Scan for the cell matching the given text and deliver its [x, y] coordinate at center. 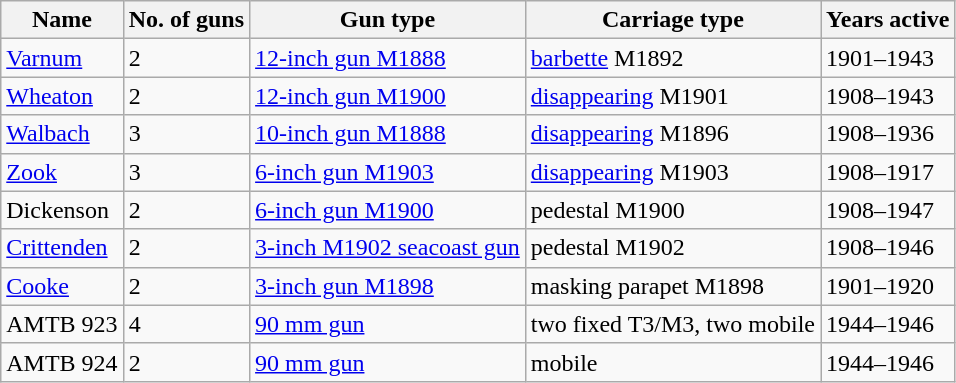
two fixed T3/M3, two mobile [672, 324]
1901–1920 [888, 286]
No. of guns [186, 20]
1908–1947 [888, 210]
disappearing M1901 [672, 96]
Carriage type [672, 20]
AMTB 923 [62, 324]
Walbach [62, 134]
6-inch gun M1900 [388, 210]
pedestal M1900 [672, 210]
10-inch gun M1888 [388, 134]
disappearing M1896 [672, 134]
1908–1917 [888, 172]
12-inch gun M1888 [388, 58]
mobile [672, 362]
1908–1946 [888, 248]
Crittenden [62, 248]
pedestal M1902 [672, 248]
Dickenson [62, 210]
1908–1943 [888, 96]
1908–1936 [888, 134]
4 [186, 324]
disappearing M1903 [672, 172]
Gun type [388, 20]
AMTB 924 [62, 362]
barbette M1892 [672, 58]
1901–1943 [888, 58]
Wheaton [62, 96]
Name [62, 20]
Zook [62, 172]
masking parapet M1898 [672, 286]
12-inch gun M1900 [388, 96]
3-inch gun M1898 [388, 286]
Years active [888, 20]
Varnum [62, 58]
3-inch M1902 seacoast gun [388, 248]
Cooke [62, 286]
6-inch gun M1903 [388, 172]
